Identify which cell holds the provided text, then report its (X, Y) central coordinate. 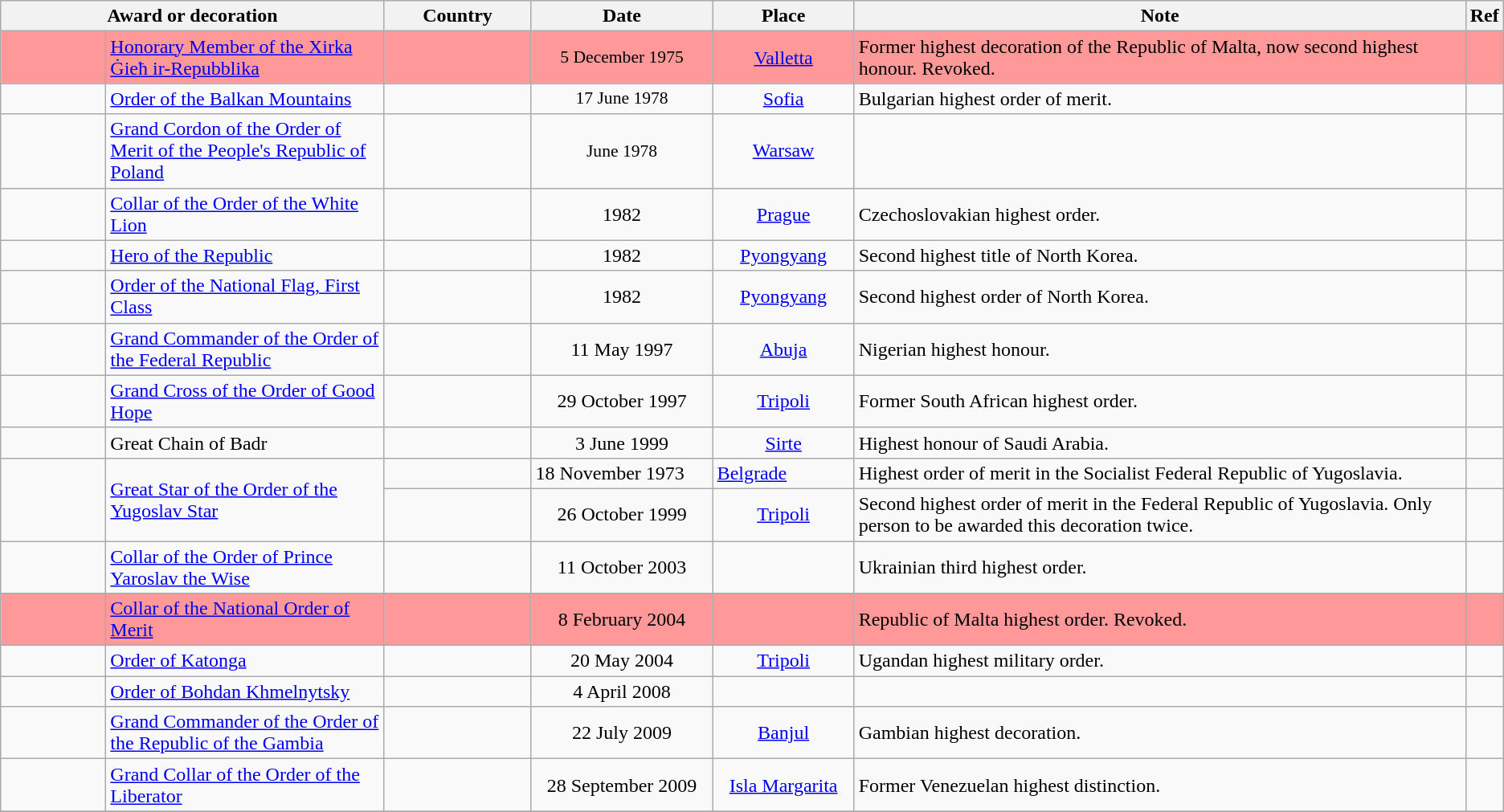
June 1978 (622, 151)
Place (783, 16)
Collar of the Order of Prince Yaroslav the Wise (245, 567)
28 September 2009 (622, 785)
Hero of the Republic (245, 255)
5 December 1975 (622, 58)
8 February 2004 (622, 620)
Country (458, 16)
Ugandan highest military order. (1160, 661)
Nigerian highest honour. (1160, 349)
Note (1160, 16)
Date (622, 16)
Abuja (783, 349)
11 May 1997 (622, 349)
Highest honour of Saudi Arabia. (1160, 443)
Czechoslovakian highest order. (1160, 214)
Prague (783, 214)
Second highest order of merit in the Federal Republic of Yugoslavia. Only person to be awarded this decoration twice. (1160, 514)
Order of the National Flag, First Class (245, 297)
Banjul (783, 732)
Ukrainian third highest order. (1160, 567)
Order of Bohdan Khmelnytsky (245, 692)
Grand Commander of the Order of the Republic of the Gambia (245, 732)
4 April 2008 (622, 692)
17 June 1978 (622, 99)
Belgrade (783, 473)
Collar of the Order of the White Lion (245, 214)
Grand Cordon of the Order of Merit of the People's Republic of Poland (245, 151)
Sofia (783, 99)
22 July 2009 (622, 732)
26 October 1999 (622, 514)
Second highest title of North Korea. (1160, 255)
20 May 2004 (622, 661)
3 June 1999 (622, 443)
Grand Collar of the Order of the Liberator (245, 785)
Former highest decoration of the Republic of Malta, now second highest honour. Revoked. (1160, 58)
Former South African highest order. (1160, 402)
Second highest order of North Korea. (1160, 297)
Ref (1485, 16)
Grand Commander of the Order of the Federal Republic (245, 349)
Great Star of the Order of the Yugoslav Star (245, 500)
Former Venezuelan highest distinction. (1160, 785)
Order of the Balkan Mountains (245, 99)
18 November 1973 (622, 473)
29 October 1997 (622, 402)
Warsaw (783, 151)
Valletta (783, 58)
11 October 2003 (622, 567)
Gambian highest decoration. (1160, 732)
Grand Cross of the Order of Good Hope (245, 402)
Order of Katonga (245, 661)
Republic of Malta highest order. Revoked. (1160, 620)
Award or decoration (193, 16)
Great Chain of Badr (245, 443)
Honorary Member of the Xirka Ġieħ ir-Repubblika (245, 58)
Collar of the National Order of Merit (245, 620)
Highest order of merit in the Socialist Federal Republic of Yugoslavia. (1160, 473)
Sirte (783, 443)
Isla Margarita (783, 785)
Bulgarian highest order of merit. (1160, 99)
